For the text-containing cell, return its midpoint in (X, Y) coordinate format. 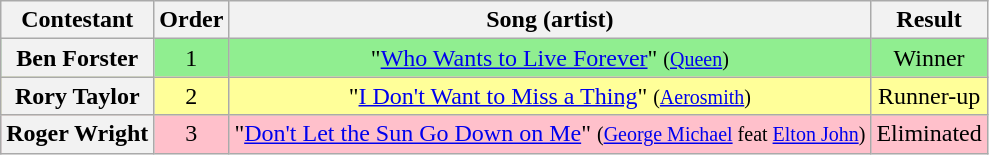
Roger Wright (78, 134)
Eliminated (929, 134)
Contestant (78, 20)
Rory Taylor (78, 96)
Winner (929, 58)
Result (929, 20)
Song (artist) (550, 20)
"I Don't Want to Miss a Thing" (Aerosmith) (550, 96)
"Who Wants to Live Forever" (Queen) (550, 58)
3 (192, 134)
1 (192, 58)
Ben Forster (78, 58)
Order (192, 20)
"Don't Let the Sun Go Down on Me" (George Michael feat Elton John) (550, 134)
2 (192, 96)
Runner-up (929, 96)
